Determine the [X, Y] coordinate at the center of the cell enclosing the given text.  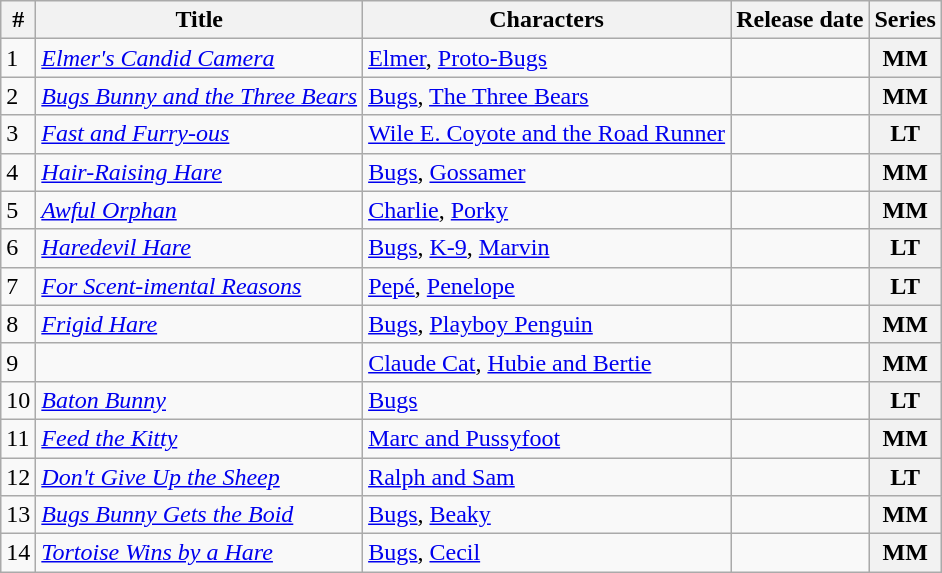
6 [18, 248]
9 [18, 362]
Don't Give Up the Sheep [200, 477]
3 [18, 134]
1 [18, 58]
Charlie, Porky [547, 210]
Characters [547, 20]
Title [200, 20]
14 [18, 553]
12 [18, 477]
13 [18, 515]
Bugs, The Three Bears [547, 96]
Ralph and Sam [547, 477]
Haredevil Hare [200, 248]
For Scent-imental Reasons [200, 286]
Wile E. Coyote and the Road Runner [547, 134]
Claude Cat, Hubie and Bertie [547, 362]
Bugs Bunny and the Three Bears [200, 96]
Hair-Raising Hare [200, 172]
Baton Bunny [200, 400]
Elmer's Candid Camera [200, 58]
Feed the Kitty [200, 438]
8 [18, 324]
Marc and Pussyfoot [547, 438]
4 [18, 172]
7 [18, 286]
# [18, 20]
2 [18, 96]
5 [18, 210]
10 [18, 400]
Bugs, Playboy Penguin [547, 324]
Bugs, Beaky [547, 515]
Frigid Hare [200, 324]
Pepé, Penelope [547, 286]
Series [905, 20]
Tortoise Wins by a Hare [200, 553]
Bugs [547, 400]
Fast and Furry-ous [200, 134]
Bugs, Cecil [547, 553]
Awful Orphan [200, 210]
Elmer, Proto-Bugs [547, 58]
Bugs, K-9, Marvin [547, 248]
Release date [800, 20]
11 [18, 438]
Bugs Bunny Gets the Boid [200, 515]
Bugs, Gossamer [547, 172]
